Extract the (x, y) coordinate from the center of the cell holding the provided text.  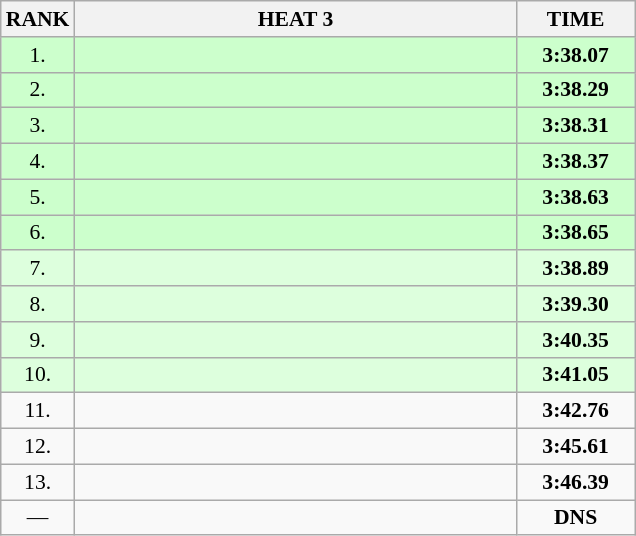
5. (38, 197)
3:38.07 (576, 55)
3:38.65 (576, 233)
12. (38, 447)
DNS (576, 518)
3. (38, 126)
3:38.37 (576, 162)
3:38.31 (576, 126)
3:40.35 (576, 340)
11. (38, 411)
8. (38, 304)
3:38.29 (576, 90)
7. (38, 269)
2. (38, 90)
10. (38, 375)
— (38, 518)
HEAT 3 (295, 19)
TIME (576, 19)
3:39.30 (576, 304)
13. (38, 482)
6. (38, 233)
3:46.39 (576, 482)
3:41.05 (576, 375)
1. (38, 55)
3:38.89 (576, 269)
3:45.61 (576, 447)
3:38.63 (576, 197)
4. (38, 162)
RANK (38, 19)
9. (38, 340)
3:42.76 (576, 411)
